Capture the cell that displays the provided text and extract its (x, y) central coordinate. 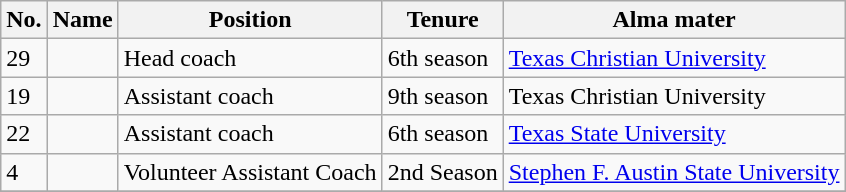
Tenure (442, 20)
Stephen F. Austin State University (674, 172)
Volunteer Assistant Coach (250, 172)
Alma mater (674, 20)
No. (24, 20)
19 (24, 96)
22 (24, 134)
29 (24, 58)
2nd Season (442, 172)
Texas State University (674, 134)
Name (82, 20)
9th season (442, 96)
Head coach (250, 58)
4 (24, 172)
Position (250, 20)
